From the cell containing the given text, extract its center point as [x, y] coordinate. 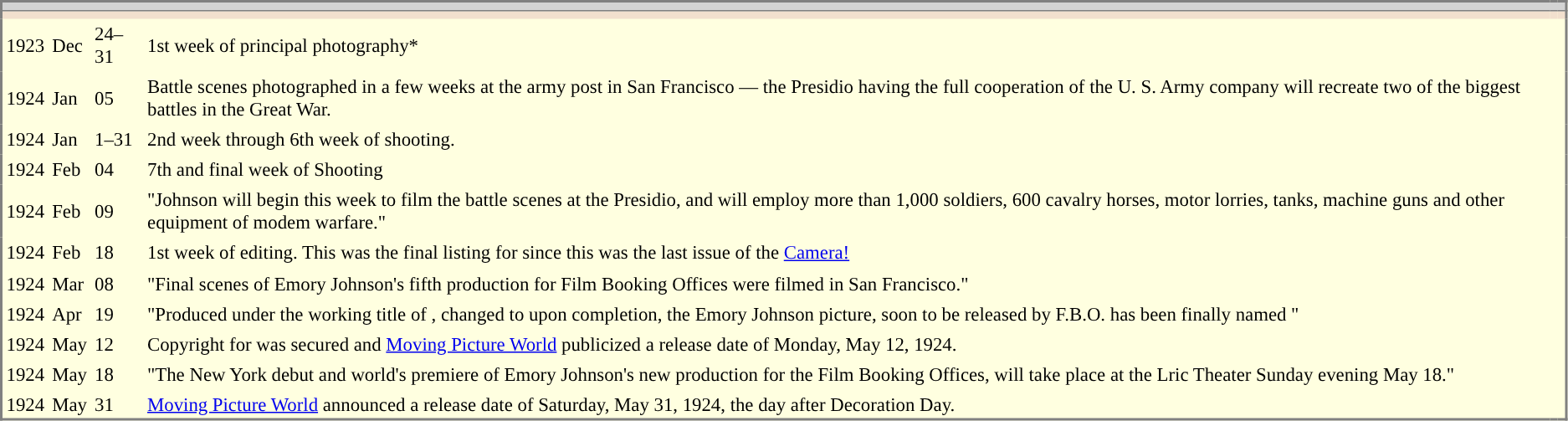
04 [117, 170]
12 [117, 344]
31 [117, 404]
7th and final week of Shooting [847, 170]
1923 [25, 45]
1–31 [117, 140]
1st week of principal photography* [847, 45]
Dec [70, 45]
"Produced under the working title of , changed to upon completion, the Emory Johnson picture, soon to be released by F.B.O. has been finally named " [847, 314]
Mar [70, 283]
05 [117, 99]
1st week of editing. This was the final listing for since this was the last issue of the Camera! [847, 253]
2nd week through 6th week of shooting. [847, 140]
Apr [70, 314]
Copyright for was secured and Moving Picture World publicized a release date of Monday, May 12, 1924. [847, 344]
"Final scenes of Emory Johnson's fifth production for Film Booking Offices were filmed in San Francisco." [847, 283]
09 [117, 211]
19 [117, 314]
24–31 [117, 45]
08 [117, 283]
Moving Picture World announced a release date of Saturday, May 31, 1924, the day after Decoration Day. [847, 404]
